Search for the cell housing the specified text and yield its (x, y) center coordinate. 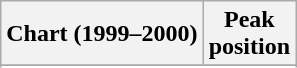
Peakposition (249, 34)
Chart (1999–2000) (102, 34)
